From the cell containing the given text, extract its center point as [x, y] coordinate. 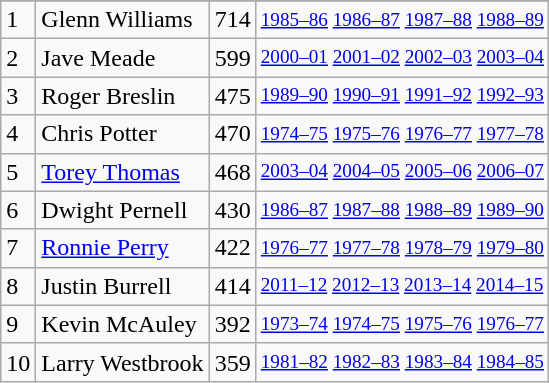
2003–04 2004–05 2005–06 2006–07 [402, 172]
1976–77 1977–78 1978–79 1979–80 [402, 248]
Dwight Pernell [122, 210]
6 [18, 210]
359 [232, 362]
7 [18, 248]
1973–74 1974–75 1975–76 1976–77 [402, 324]
468 [232, 172]
Justin Burrell [122, 286]
2 [18, 58]
4 [18, 134]
8 [18, 286]
Jave Meade [122, 58]
392 [232, 324]
3 [18, 96]
2000–01 2001–02 2002–03 2003–04 [402, 58]
599 [232, 58]
1985–86 1986–87 1987–88 1988–89 [402, 20]
430 [232, 210]
1986–87 1987–88 1988–89 1989–90 [402, 210]
414 [232, 286]
Kevin McAuley [122, 324]
2011–12 2012–13 2013–14 2014–15 [402, 286]
1974–75 1975–76 1976–77 1977–78 [402, 134]
Ronnie Perry [122, 248]
Torey Thomas [122, 172]
Glenn Williams [122, 20]
470 [232, 134]
422 [232, 248]
5 [18, 172]
Larry Westbrook [122, 362]
Roger Breslin [122, 96]
9 [18, 324]
10 [18, 362]
Chris Potter [122, 134]
1981–82 1982–83 1983–84 1984–85 [402, 362]
1989–90 1990–91 1991–92 1992–93 [402, 96]
1 [18, 20]
714 [232, 20]
475 [232, 96]
